Locate the cell with the specified text and output its [X, Y] center coordinate. 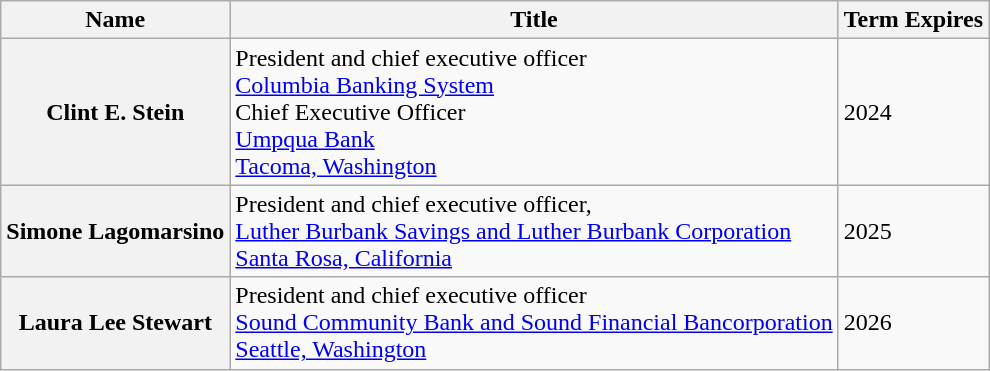
President and chief executive officer Sound Community Bank and Sound Financial BancorporationSeattle, Washington [534, 323]
2026 [913, 323]
2025 [913, 231]
President and chief executive officer Columbia Banking SystemChief Executive OfficerUmpqua BankTacoma, Washington [534, 112]
Clint E. Stein [116, 112]
Simone Lagomarsino [116, 231]
Name [116, 20]
Laura Lee Stewart [116, 323]
2024 [913, 112]
Term Expires [913, 20]
President and chief executive officer, Luther Burbank Savings and Luther Burbank CorporationSanta Rosa, California [534, 231]
Title [534, 20]
